Return (x, y) of the center of cell containing provided text 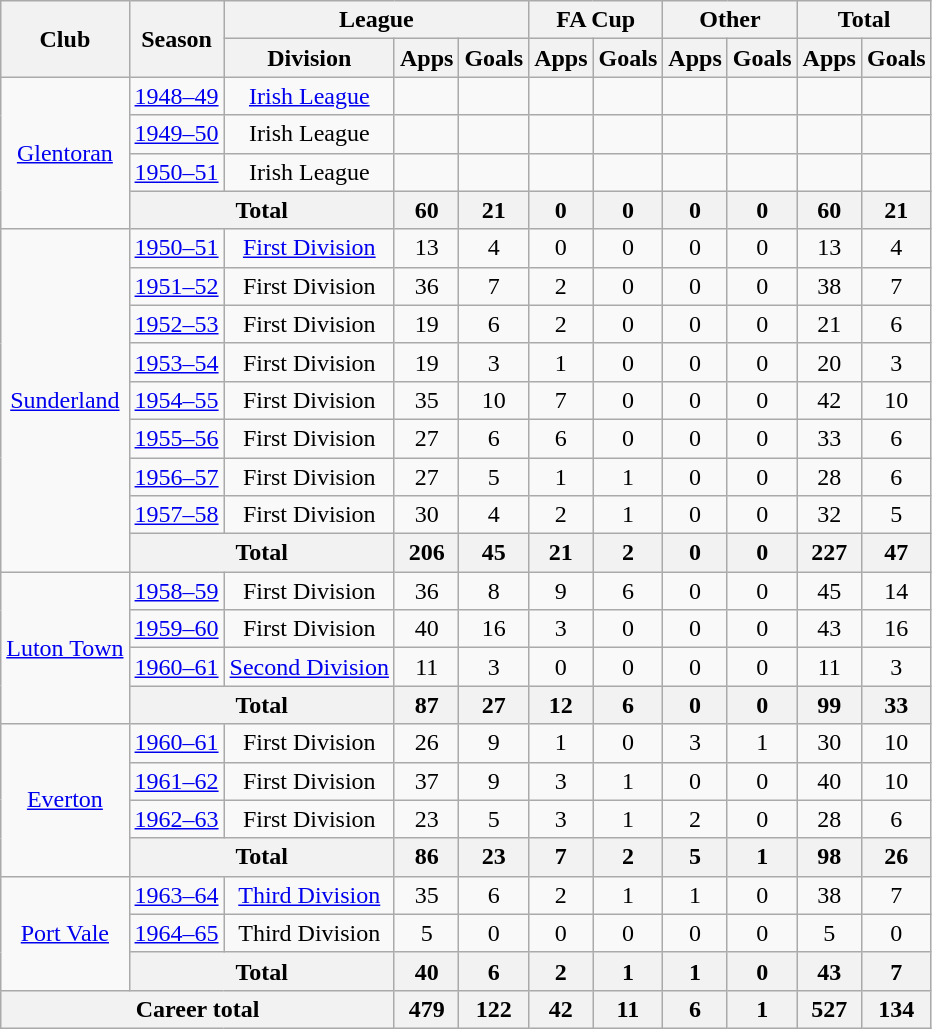
1958–59 (176, 591)
1952–53 (176, 324)
1961–62 (176, 781)
8 (494, 591)
32 (829, 515)
206 (426, 553)
14 (896, 591)
Port Vale (65, 933)
Sunderland (65, 400)
1964–65 (176, 933)
Club (65, 39)
227 (829, 553)
Luton Town (65, 648)
1955–56 (176, 438)
League (376, 20)
FA Cup (596, 20)
Division (309, 58)
47 (896, 553)
1962–63 (176, 819)
99 (829, 705)
12 (561, 705)
122 (494, 1009)
479 (426, 1009)
20 (829, 362)
Glentoran (65, 153)
1949–50 (176, 134)
1957–58 (176, 515)
87 (426, 705)
1951–52 (176, 286)
37 (426, 781)
Everton (65, 800)
1956–57 (176, 477)
Other (730, 20)
98 (829, 857)
1953–54 (176, 362)
Career total (198, 1009)
1963–64 (176, 895)
Season (176, 39)
527 (829, 1009)
Second Division (309, 667)
1948–49 (176, 96)
1954–55 (176, 400)
134 (896, 1009)
86 (426, 857)
1959–60 (176, 629)
